Determine the (x, y) coordinate at the center of the cell enclosing the given text.  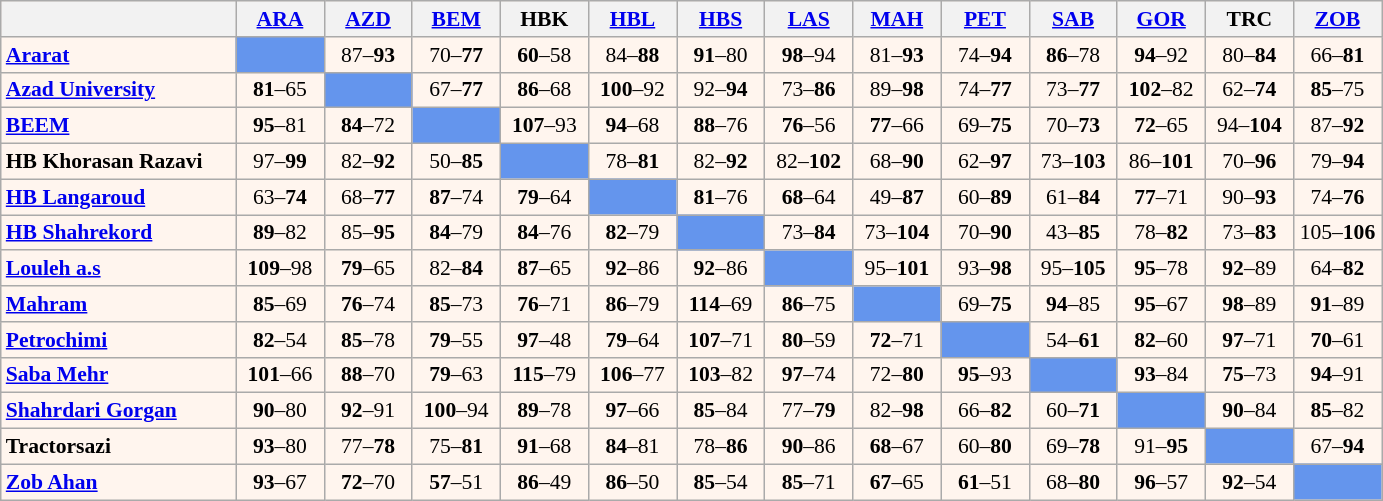
79–63 (456, 375)
78–81 (632, 162)
85–54 (720, 482)
90–93 (1249, 197)
60–80 (985, 447)
82–79 (632, 233)
101–66 (280, 375)
69–78 (1073, 447)
81–76 (720, 197)
85–84 (720, 411)
Ararat (118, 55)
90–80 (280, 411)
67–94 (1337, 447)
81–65 (280, 90)
85–69 (280, 304)
95–101 (897, 269)
96–57 (1161, 482)
84–81 (632, 447)
73–77 (1073, 90)
102–82 (1161, 90)
79–55 (456, 340)
77–78 (368, 447)
107–93 (544, 126)
ZOB (1337, 19)
76–74 (368, 304)
85–75 (1337, 90)
97–99 (280, 162)
85–95 (368, 233)
114–69 (720, 304)
Louleh a.s (118, 269)
82–102 (809, 162)
88–76 (720, 126)
107–71 (720, 340)
79–65 (368, 269)
95–93 (985, 375)
92–91 (368, 411)
97–71 (1249, 340)
81–93 (897, 55)
91–89 (1337, 304)
BEEM (118, 126)
64–82 (1337, 269)
89–78 (544, 411)
98–89 (1249, 304)
86–79 (632, 304)
94–85 (1073, 304)
66–82 (985, 411)
54–61 (1073, 340)
95–67 (1161, 304)
74–77 (985, 90)
91–95 (1161, 447)
86–68 (544, 90)
91–68 (544, 447)
103–82 (720, 375)
73–103 (1073, 162)
92–89 (1249, 269)
74–94 (985, 55)
Tractorsazi (118, 447)
82–54 (280, 340)
80–59 (809, 340)
89–82 (280, 233)
78–82 (1161, 233)
95–78 (1161, 269)
73–83 (1249, 233)
70–90 (985, 233)
84–76 (544, 233)
77–71 (1161, 197)
93–67 (280, 482)
94–104 (1249, 126)
89–98 (897, 90)
60–89 (985, 197)
Azad University (118, 90)
43–85 (1073, 233)
70–61 (1337, 340)
68–64 (809, 197)
62–74 (1249, 90)
68–77 (368, 197)
LAS (809, 19)
70–77 (456, 55)
49–87 (897, 197)
70–96 (1249, 162)
Shahrdari Gorgan (118, 411)
97–66 (632, 411)
68–90 (897, 162)
50–85 (456, 162)
82–98 (897, 411)
Petrochimi (118, 340)
HB Langaroud (118, 197)
86–50 (632, 482)
77–66 (897, 126)
72–65 (1161, 126)
100–94 (456, 411)
TRC (1249, 19)
84–72 (368, 126)
75–81 (456, 447)
90–86 (809, 447)
86–75 (809, 304)
72–80 (897, 375)
72–71 (897, 340)
98–94 (809, 55)
63–74 (280, 197)
80–84 (1249, 55)
87–93 (368, 55)
87–65 (544, 269)
60–71 (1073, 411)
82–84 (456, 269)
106–77 (632, 375)
91–80 (720, 55)
95–105 (1073, 269)
86–78 (1073, 55)
85–82 (1337, 411)
68–67 (897, 447)
SAB (1073, 19)
PET (985, 19)
75–73 (1249, 375)
105–106 (1337, 233)
73–104 (897, 233)
66–81 (1337, 55)
76–56 (809, 126)
93–98 (985, 269)
86–101 (1161, 162)
97–74 (809, 375)
94–91 (1337, 375)
82–60 (1161, 340)
84–88 (632, 55)
ARA (280, 19)
HB Shahrekord (118, 233)
72–70 (368, 482)
87–74 (456, 197)
93–80 (280, 447)
Mahram (118, 304)
100–92 (632, 90)
74–76 (1337, 197)
79–94 (1337, 162)
67–77 (456, 90)
HB Khorasan Razavi (118, 162)
73–84 (809, 233)
57–51 (456, 482)
94–92 (1161, 55)
93–84 (1161, 375)
85–73 (456, 304)
61–51 (985, 482)
85–71 (809, 482)
Saba Mehr (118, 375)
92–54 (1249, 482)
84–79 (456, 233)
97–48 (544, 340)
92–94 (720, 90)
86–49 (544, 482)
AZD (368, 19)
85–78 (368, 340)
70–73 (1073, 126)
87–92 (1337, 126)
61–84 (1073, 197)
HBK (544, 19)
90–84 (1249, 411)
95–81 (280, 126)
67–65 (897, 482)
73–86 (809, 90)
78–86 (720, 447)
88–70 (368, 375)
GOR (1161, 19)
68–80 (1073, 482)
MAH (897, 19)
60–58 (544, 55)
109–98 (280, 269)
115–79 (544, 375)
62–97 (985, 162)
76–71 (544, 304)
94–68 (632, 126)
HBL (632, 19)
BEM (456, 19)
Zob Ahan (118, 482)
HBS (720, 19)
77–79 (809, 411)
